Extract the (x, y) coordinate from the center of the cell holding the provided text.  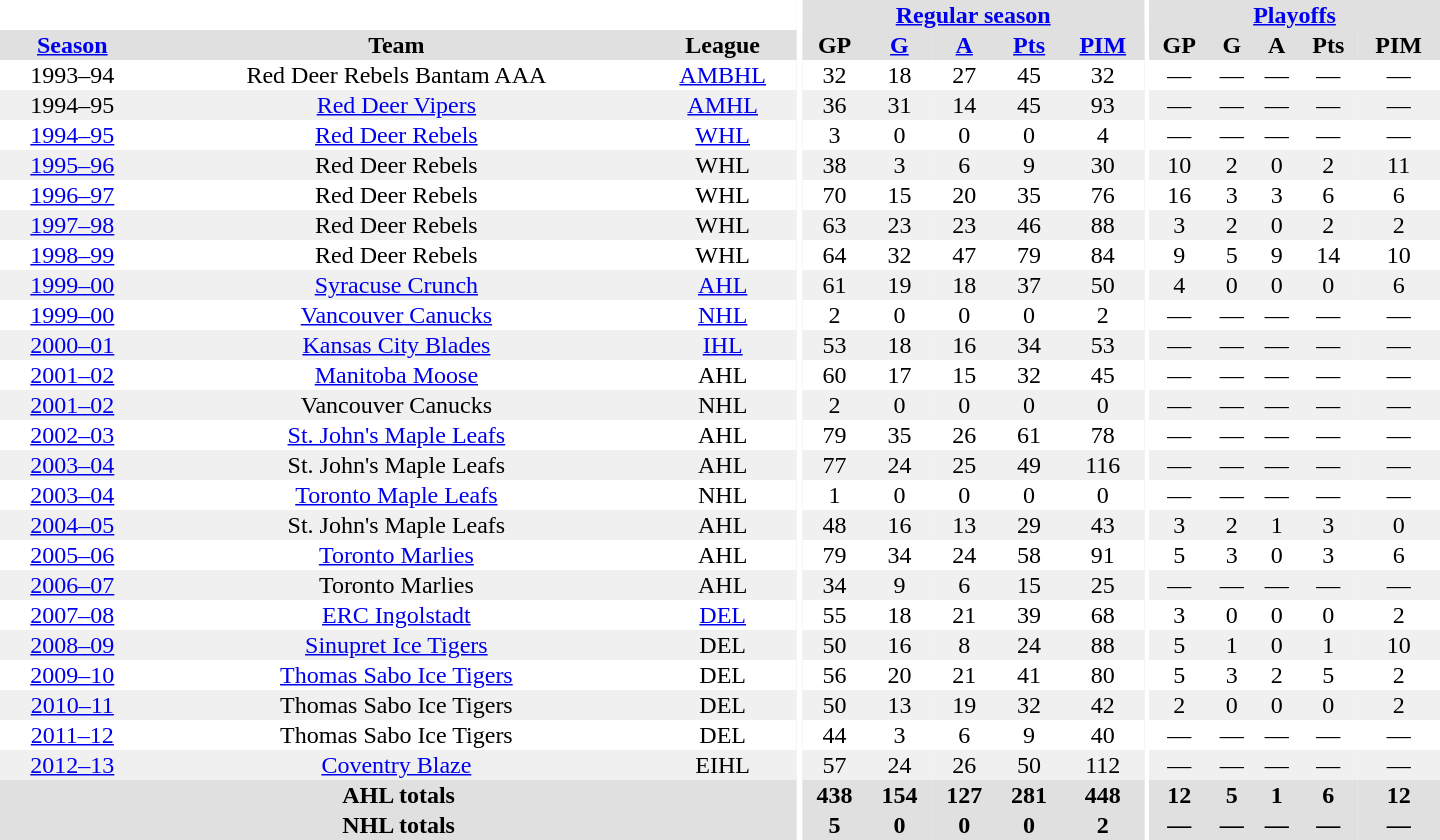
AHL totals (398, 795)
IHL (722, 345)
1995–96 (72, 165)
2005–06 (72, 555)
80 (1104, 675)
11 (1398, 165)
60 (834, 375)
NHL totals (398, 825)
57 (834, 765)
2010–11 (72, 705)
68 (1104, 615)
91 (1104, 555)
56 (834, 675)
EIHL (722, 765)
2000–01 (72, 345)
30 (1104, 165)
63 (834, 225)
Red Deer Vipers (397, 105)
116 (1104, 465)
76 (1104, 195)
48 (834, 525)
64 (834, 255)
448 (1104, 795)
Sinupret Ice Tigers (397, 645)
70 (834, 195)
Playoffs (1294, 15)
2008–09 (72, 645)
127 (964, 795)
27 (964, 75)
55 (834, 615)
Manitoba Moose (397, 375)
84 (1104, 255)
112 (1104, 765)
Kansas City Blades (397, 345)
AMBHL (722, 75)
Season (72, 45)
2004–05 (72, 525)
ERC Ingolstadt (397, 615)
1993–94 (72, 75)
AMHL (722, 105)
1997–98 (72, 225)
8 (964, 645)
2012–13 (72, 765)
2011–12 (72, 735)
42 (1104, 705)
1998–99 (72, 255)
31 (900, 105)
36 (834, 105)
2009–10 (72, 675)
154 (900, 795)
2006–07 (72, 585)
29 (1030, 525)
1996–97 (72, 195)
93 (1104, 105)
Regular season (973, 15)
41 (1030, 675)
44 (834, 735)
39 (1030, 615)
43 (1104, 525)
46 (1030, 225)
League (722, 45)
37 (1030, 285)
Team (397, 45)
Toronto Maple Leafs (397, 495)
47 (964, 255)
2002–03 (72, 435)
Red Deer Rebels Bantam AAA (397, 75)
Syracuse Crunch (397, 285)
438 (834, 795)
77 (834, 465)
38 (834, 165)
Coventry Blaze (397, 765)
2007–08 (72, 615)
49 (1030, 465)
281 (1030, 795)
78 (1104, 435)
58 (1030, 555)
40 (1104, 735)
17 (900, 375)
